Capture the cell that displays the provided text and extract its (X, Y) central coordinate. 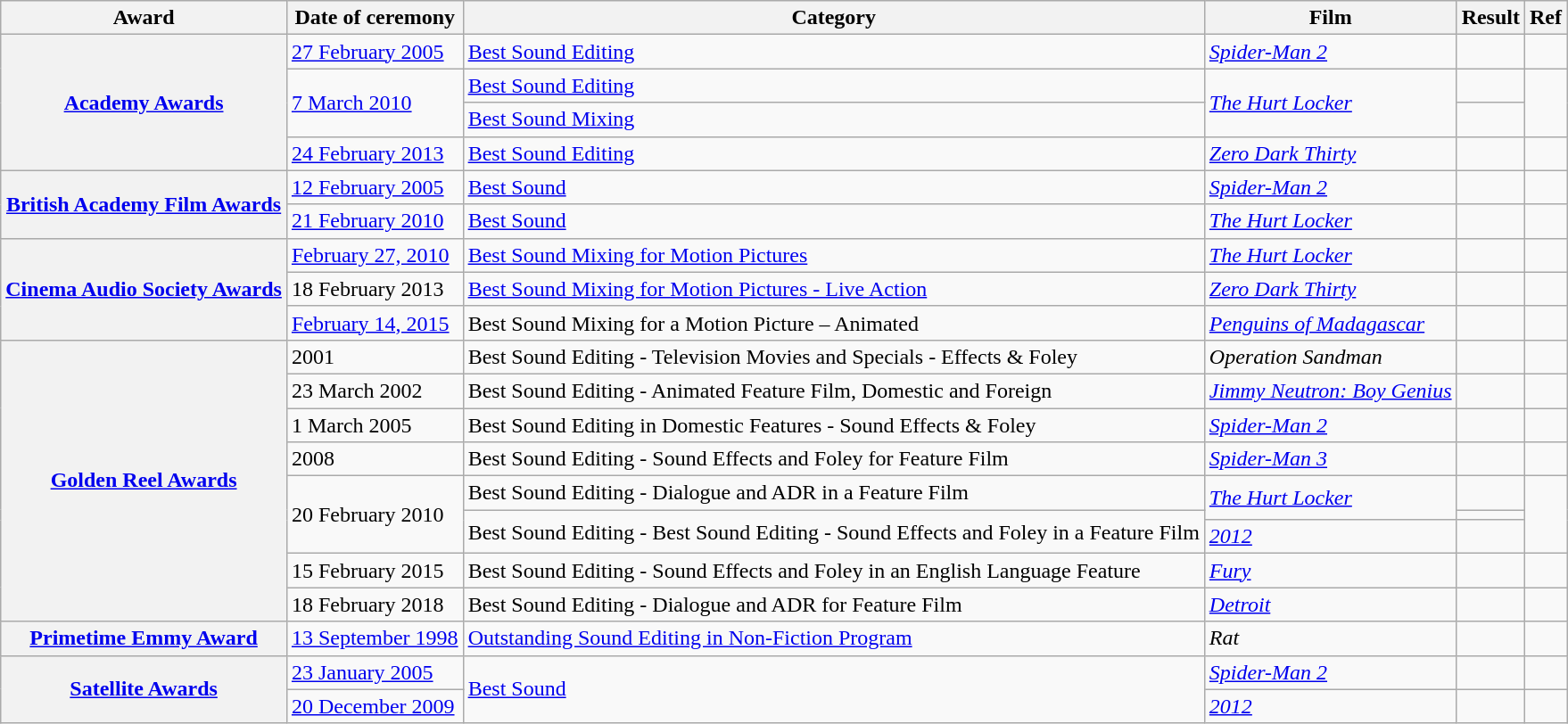
2001 (375, 357)
Film (1331, 18)
27 February 2005 (375, 52)
15 February 2015 (375, 571)
Cinema Audio Society Awards (144, 289)
Best Sound Editing - Dialogue and ADR in a Feature Film (833, 493)
Date of ceremony (375, 18)
21 February 2010 (375, 221)
Category (833, 18)
Fury (1331, 571)
13 September 1998 (375, 638)
Best Sound Editing - Best Sound Editing - Sound Effects and Foley in a Feature Film (833, 531)
Best Sound Editing - Television Movies and Specials - Effects & Foley (833, 357)
Rat (1331, 638)
12 February 2005 (375, 187)
February 14, 2015 (375, 323)
Academy Awards (144, 103)
Best Sound Mixing (833, 119)
Result (1490, 18)
Award (144, 18)
Satellite Awards (144, 689)
23 January 2005 (375, 672)
Best Sound Mixing for Motion Pictures - Live Action (833, 289)
February 27, 2010 (375, 255)
Jimmy Neutron: Boy Genius (1331, 391)
Best Sound Editing - Dialogue and ADR for Feature Film (833, 605)
2008 (375, 459)
20 December 2009 (375, 706)
Outstanding Sound Editing in Non-Fiction Program (833, 638)
Ref (1547, 18)
18 February 2018 (375, 605)
Best Sound Editing - Sound Effects and Foley in an English Language Feature (833, 571)
Best Sound Editing - Sound Effects and Foley for Feature Film (833, 459)
Spider-Man 3 (1331, 459)
18 February 2013 (375, 289)
Golden Reel Awards (144, 481)
24 February 2013 (375, 153)
Primetime Emmy Award (144, 638)
Best Sound Editing in Domestic Features - Sound Effects & Foley (833, 425)
Best Sound Mixing for a Motion Picture – Animated (833, 323)
Penguins of Madagascar (1331, 323)
1 March 2005 (375, 425)
Detroit (1331, 605)
Best Sound Editing - Animated Feature Film, Domestic and Foreign (833, 391)
23 March 2002 (375, 391)
20 February 2010 (375, 515)
Best Sound Mixing for Motion Pictures (833, 255)
British Academy Film Awards (144, 204)
Operation Sandman (1331, 357)
7 March 2010 (375, 103)
